Find where the given text appears and provide that cell's center as [x, y] coordinate. 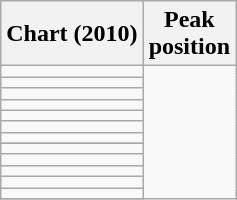
Chart (2010) [72, 34]
Peakposition [189, 34]
